From the cell containing the given text, extract its center point as [X, Y] coordinate. 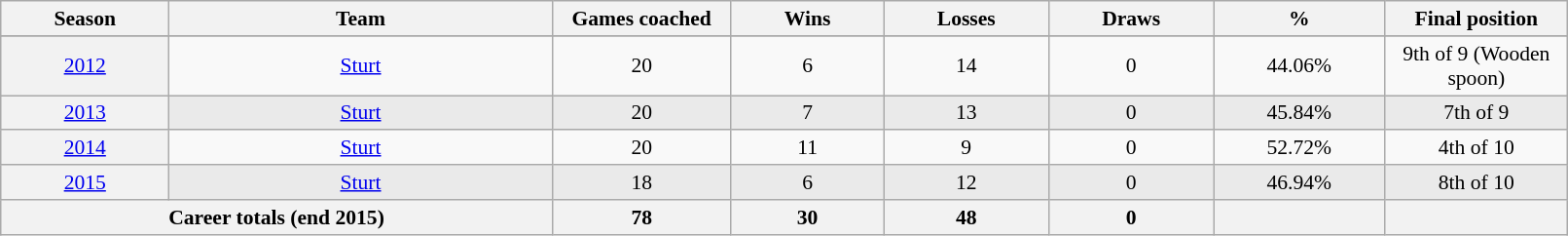
13 [966, 113]
Final position [1477, 19]
14 [966, 66]
% [1299, 19]
Games coached [641, 19]
9th of 9 (Wooden spoon) [1477, 66]
2012 [86, 66]
Wins [808, 19]
2015 [86, 182]
Team [361, 19]
7th of 9 [1477, 113]
Draws [1131, 19]
12 [966, 182]
2014 [86, 148]
18 [641, 182]
46.94% [1299, 182]
30 [808, 217]
8th of 10 [1477, 182]
11 [808, 148]
44.06% [1299, 66]
Season [86, 19]
52.72% [1299, 148]
4th of 10 [1477, 148]
9 [966, 148]
Losses [966, 19]
48 [966, 217]
Career totals (end 2015) [276, 217]
78 [641, 217]
7 [808, 113]
45.84% [1299, 113]
2013 [86, 113]
